Capture the cell that displays the provided text and extract its [X, Y] central coordinate. 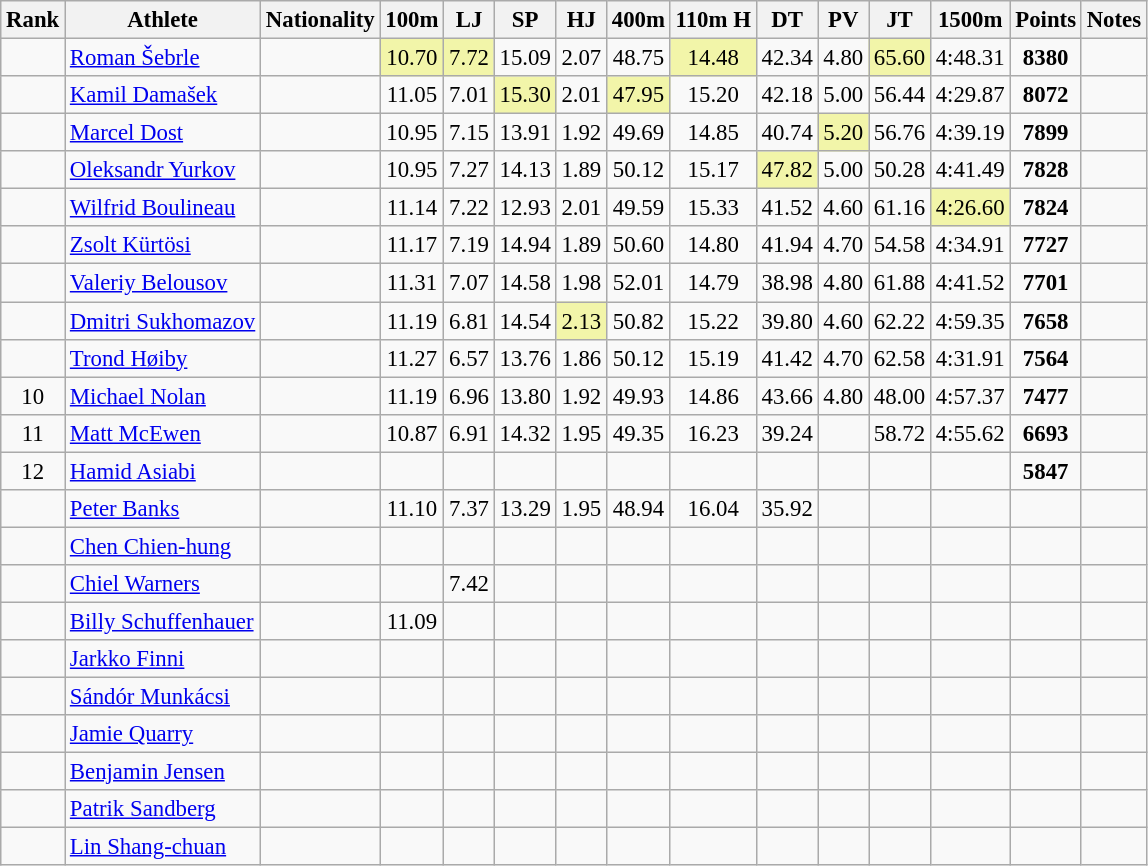
39.80 [787, 321]
Jamie Quarry [163, 734]
15.17 [713, 170]
56.44 [900, 95]
14.54 [525, 321]
1500m [970, 20]
15.22 [713, 321]
Benjamin Jensen [163, 772]
39.24 [787, 433]
Oleksandr Yurkov [163, 170]
12 [33, 471]
Nationality [320, 20]
15.19 [713, 358]
47.95 [639, 95]
61.88 [900, 283]
Kamil Damašek [163, 95]
14.86 [713, 396]
Wilfrid Boulineau [163, 208]
110m H [713, 20]
14.13 [525, 170]
14.58 [525, 283]
Rank [33, 20]
8072 [1046, 95]
100m [412, 20]
7.37 [469, 509]
13.80 [525, 396]
6693 [1046, 433]
1.86 [581, 358]
11.27 [412, 358]
5.20 [843, 133]
16.23 [713, 433]
7.01 [469, 95]
14.79 [713, 283]
DT [787, 20]
11.17 [412, 245]
2.07 [581, 58]
Billy Schuffenhauer [163, 621]
42.34 [787, 58]
4:34.91 [970, 245]
4:29.87 [970, 95]
10.87 [412, 433]
11.10 [412, 509]
Points [1046, 20]
Hamid Asiabi [163, 471]
Peter Banks [163, 509]
6.96 [469, 396]
Trond Høiby [163, 358]
8380 [1046, 58]
HJ [581, 20]
Patrik Sandberg [163, 809]
38.98 [787, 283]
6.57 [469, 358]
13.91 [525, 133]
14.80 [713, 245]
13.29 [525, 509]
Chen Chien-hung [163, 546]
4:48.31 [970, 58]
41.94 [787, 245]
14.48 [713, 58]
JT [900, 20]
11.14 [412, 208]
7477 [1046, 396]
16.04 [713, 509]
2.13 [581, 321]
7701 [1046, 283]
12.93 [525, 208]
47.82 [787, 170]
7899 [1046, 133]
56.76 [900, 133]
43.66 [787, 396]
48.75 [639, 58]
LJ [469, 20]
62.58 [900, 358]
14.32 [525, 433]
15.33 [713, 208]
PV [843, 20]
7.15 [469, 133]
Matt McEwen [163, 433]
7.19 [469, 245]
Valeriy Belousov [163, 283]
7.42 [469, 584]
4:59.35 [970, 321]
Chiel Warners [163, 584]
7.22 [469, 208]
42.18 [787, 95]
50.82 [639, 321]
4:41.52 [970, 283]
Dmitri Sukhomazov [163, 321]
400m [639, 20]
50.28 [900, 170]
35.92 [787, 509]
7.72 [469, 58]
48.00 [900, 396]
65.60 [900, 58]
Notes [1114, 20]
4:55.62 [970, 433]
49.93 [639, 396]
15.20 [713, 95]
4:39.19 [970, 133]
7.07 [469, 283]
Lin Shang-chuan [163, 847]
10.70 [412, 58]
41.52 [787, 208]
49.69 [639, 133]
11.31 [412, 283]
58.72 [900, 433]
Jarkko Finni [163, 659]
4:26.60 [970, 208]
5847 [1046, 471]
7828 [1046, 170]
54.58 [900, 245]
11.09 [412, 621]
14.94 [525, 245]
10 [33, 396]
15.09 [525, 58]
4:57.37 [970, 396]
6.81 [469, 321]
7.27 [469, 170]
11 [33, 433]
SP [525, 20]
49.59 [639, 208]
52.01 [639, 283]
Michael Nolan [163, 396]
41.42 [787, 358]
4:41.49 [970, 170]
14.85 [713, 133]
13.76 [525, 358]
6.91 [469, 433]
1.98 [581, 283]
49.35 [639, 433]
Sándór Munkácsi [163, 697]
7824 [1046, 208]
Roman Šebrle [163, 58]
7727 [1046, 245]
7564 [1046, 358]
Marcel Dost [163, 133]
48.94 [639, 509]
4:31.91 [970, 358]
15.30 [525, 95]
62.22 [900, 321]
61.16 [900, 208]
7658 [1046, 321]
Zsolt Kürtösi [163, 245]
Athlete [163, 20]
50.60 [639, 245]
40.74 [787, 133]
11.05 [412, 95]
